For the text-containing cell, return its midpoint in (X, Y) coordinate format. 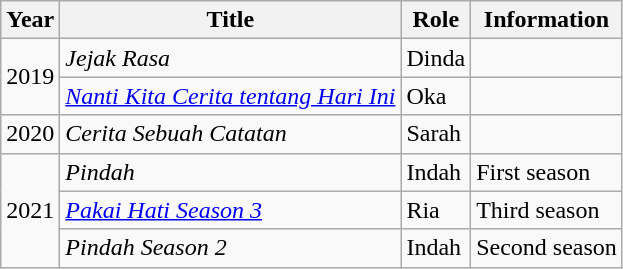
Third season (547, 210)
Dinda (436, 58)
Pindah Season 2 (230, 248)
Nanti Kita Cerita tentang Hari Ini (230, 96)
Ria (436, 210)
Jejak Rasa (230, 58)
Role (436, 20)
Title (230, 20)
Pakai Hati Season 3 (230, 210)
Cerita Sebuah Catatan (230, 134)
2019 (30, 77)
Oka (436, 96)
2020 (30, 134)
First season (547, 172)
Sarah (436, 134)
2021 (30, 210)
Pindah (230, 172)
Information (547, 20)
Year (30, 20)
Second season (547, 248)
